Extract the [X, Y] coordinate from the center of the cell holding the provided text.  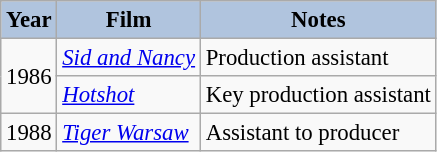
1986 [29, 76]
Hotshot [128, 95]
1988 [29, 133]
Year [29, 20]
Key production assistant [318, 95]
Film [128, 20]
Tiger Warsaw [128, 133]
Notes [318, 20]
Assistant to producer [318, 133]
Production assistant [318, 58]
Sid and Nancy [128, 58]
